Output the (X, Y) coordinate of the center of the cell containing the given text.  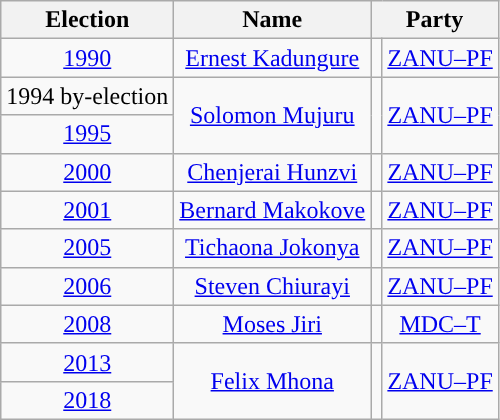
Felix Mhona (272, 381)
2006 (88, 286)
1995 (88, 134)
Ernest Kadungure (272, 58)
2008 (88, 324)
2005 (88, 248)
Solomon Mujuru (272, 115)
Tichaona Jokonya (272, 248)
2001 (88, 210)
1994 by-election (88, 96)
Name (272, 20)
Moses Jiri (272, 324)
2013 (88, 362)
Election (88, 20)
1990 (88, 58)
Bernard Makokove (272, 210)
MDC–T (440, 324)
Chenjerai Hunzvi (272, 172)
2000 (88, 172)
2018 (88, 400)
Steven Chiurayi (272, 286)
Party (434, 20)
